From the cell containing the given text, extract its center point as [X, Y] coordinate. 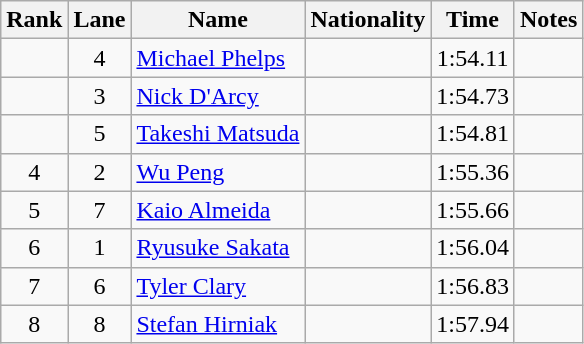
Stefan Hirniak [218, 324]
Lane [100, 20]
1:56.04 [473, 248]
Nationality [368, 20]
Time [473, 20]
Ryusuke Sakata [218, 248]
Kaio Almeida [218, 210]
Takeshi Matsuda [218, 134]
Notes [548, 20]
Rank [34, 20]
Michael Phelps [218, 58]
1:54.11 [473, 58]
Nick D'Arcy [218, 96]
2 [100, 172]
Name [218, 20]
1 [100, 248]
1:54.81 [473, 134]
1:56.83 [473, 286]
1:55.36 [473, 172]
1:54.73 [473, 96]
Wu Peng [218, 172]
3 [100, 96]
Tyler Clary [218, 286]
1:57.94 [473, 324]
1:55.66 [473, 210]
